Output the (X, Y) coordinate of the center of the cell containing the given text.  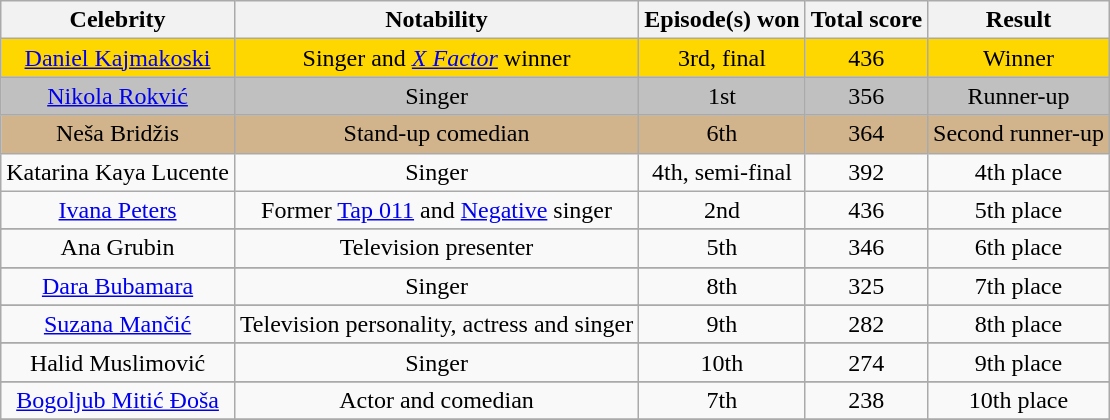
Katarina Kaya Lucente (118, 172)
Dara Bubamara (118, 286)
9th place (1019, 362)
8th (722, 286)
10th place (1019, 400)
Singer and X Factor winner (436, 58)
Ana Grubin (118, 248)
Actor and comedian (436, 400)
Television personality, actress and singer (436, 324)
Ivana Peters (118, 210)
5th (722, 248)
Television presenter (436, 248)
Episode(s) won (722, 20)
7th place (1019, 286)
Runner-up (1019, 96)
Result (1019, 20)
Daniel Kajmakoski (118, 58)
274 (866, 362)
282 (866, 324)
325 (866, 286)
3rd, final (722, 58)
8th place (1019, 324)
356 (866, 96)
Second runner-up (1019, 134)
Stand-up comedian (436, 134)
Halid Muslimović (118, 362)
Nikola Rokvić (118, 96)
4th, semi-final (722, 172)
Celebrity (118, 20)
4th place (1019, 172)
Total score (866, 20)
10th (722, 362)
364 (866, 134)
Notability (436, 20)
346 (866, 248)
5th place (1019, 210)
Neša Bridžis (118, 134)
6th place (1019, 248)
Bogoljub Mitić Đoša (118, 400)
Former Tap 011 and Negative singer (436, 210)
1st (722, 96)
9th (722, 324)
6th (722, 134)
238 (866, 400)
7th (722, 400)
392 (866, 172)
Suzana Mančić (118, 324)
Winner (1019, 58)
2nd (722, 210)
